Locate the cell with the specified text and output its (X, Y) center coordinate. 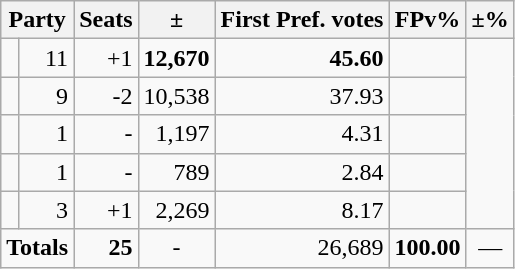
2.84 (302, 172)
Seats (106, 20)
1,197 (176, 134)
45.60 (302, 58)
-2 (106, 96)
12,670 (176, 58)
± (176, 20)
Party (38, 20)
8.17 (302, 210)
4.31 (302, 134)
25 (106, 248)
First Pref. votes (302, 20)
37.93 (302, 96)
789 (176, 172)
2,269 (176, 210)
FPv% (428, 20)
11 (46, 58)
100.00 (428, 248)
±% (490, 20)
10,538 (176, 96)
3 (46, 210)
Totals (38, 248)
— (490, 248)
26,689 (302, 248)
9 (46, 96)
